Scan for the cell matching the given text and deliver its [X, Y] coordinate at center. 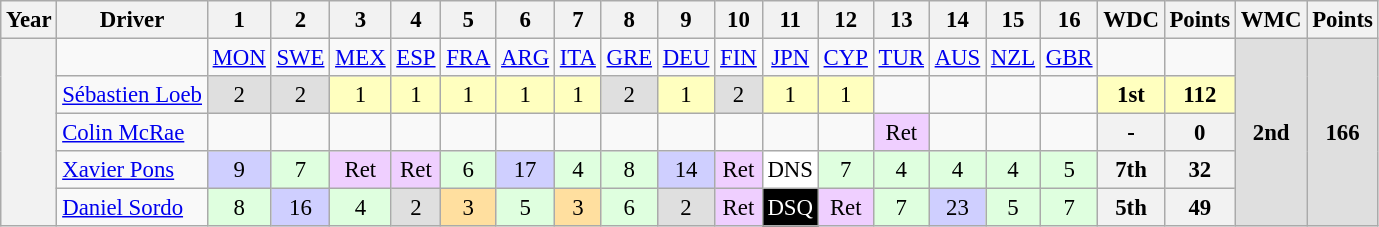
Daniel Sordo [132, 208]
ESP [416, 58]
49 [1200, 208]
DSQ [790, 208]
DEU [686, 58]
1st [1131, 95]
23 [957, 208]
WDC [1131, 20]
DNS [790, 170]
12 [846, 20]
- [1131, 133]
13 [901, 20]
10 [738, 20]
GRE [629, 58]
MEX [360, 58]
166 [1342, 133]
Year [29, 20]
Xavier Pons [132, 170]
Sébastien Loeb [132, 95]
CYP [846, 58]
Driver [132, 20]
NZL [1014, 58]
FIN [738, 58]
GBR [1068, 58]
TUR [901, 58]
7th [1131, 170]
MON [239, 58]
0 [1200, 133]
2nd [1272, 133]
ITA [578, 58]
ARG [526, 58]
WMC [1272, 20]
32 [1200, 170]
17 [526, 170]
5th [1131, 208]
Colin McRae [132, 133]
112 [1200, 95]
FRA [468, 58]
JPN [790, 58]
15 [1014, 20]
AUS [957, 58]
SWE [300, 58]
11 [790, 20]
